Identify which cell holds the provided text, then report its [x, y] central coordinate. 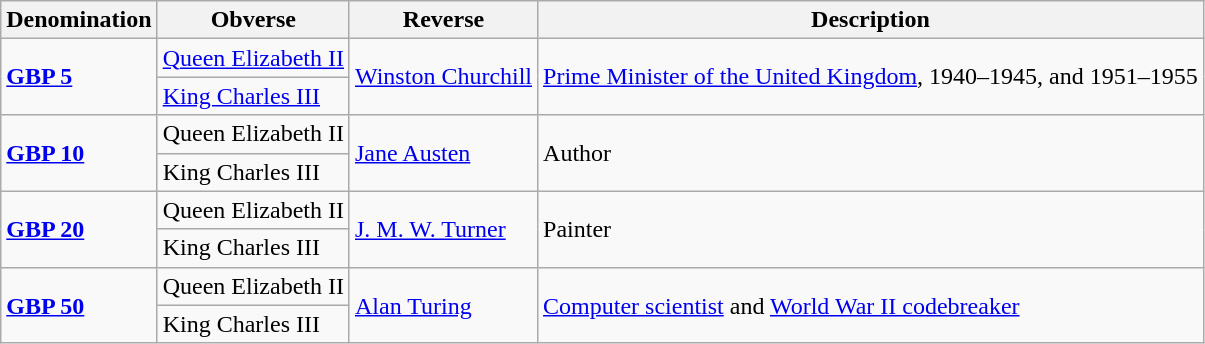
Reverse [443, 20]
Computer scientist and World War II codebreaker [871, 305]
GBP 10 [79, 153]
Painter [871, 229]
Denomination [79, 20]
GBP 5 [79, 77]
Jane Austen [443, 153]
Winston Churchill [443, 77]
Alan Turing [443, 305]
Author [871, 153]
Obverse [253, 20]
J. M. W. Turner [443, 229]
GBP 50 [79, 305]
Prime Minister of the United Kingdom, 1940–1945, and 1951–1955 [871, 77]
Description [871, 20]
GBP 20 [79, 229]
